Determine the (x, y) coordinate at the center of the cell enclosing the given text.  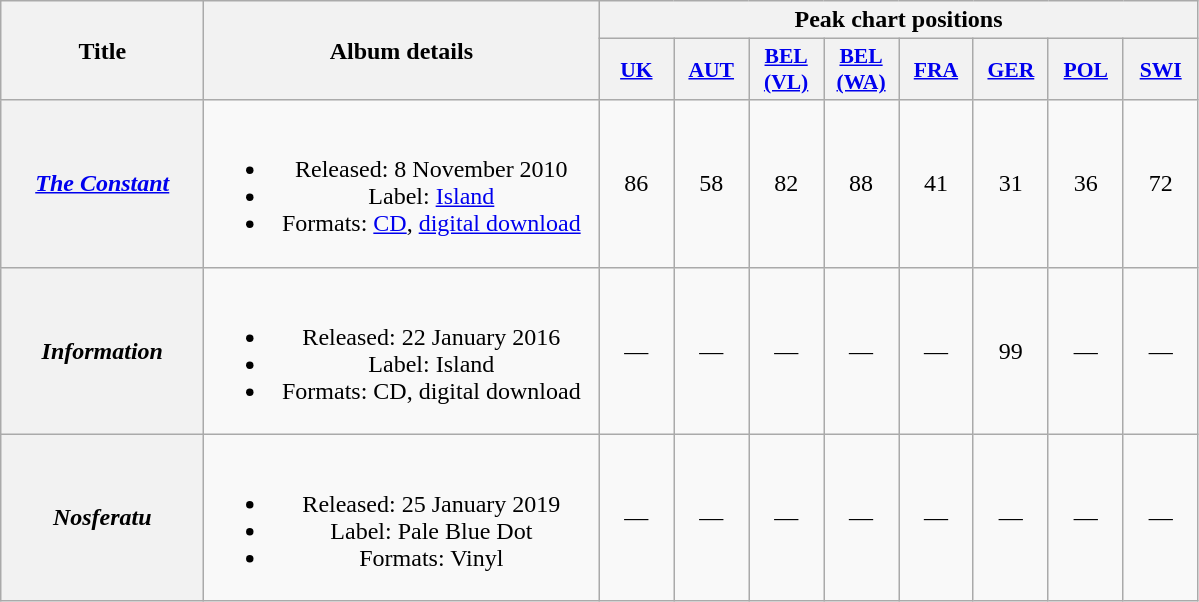
88 (862, 184)
41 (936, 184)
BEL(WA) (862, 70)
Released: 25 January 2019Label: Pale Blue DotFormats: Vinyl (402, 518)
UK (636, 70)
POL (1086, 70)
Information (102, 350)
58 (712, 184)
Title (102, 50)
Released: 8 November 2010Label: IslandFormats: CD, digital download (402, 184)
31 (1010, 184)
SWI (1160, 70)
36 (1086, 184)
Album details (402, 50)
GER (1010, 70)
FRA (936, 70)
86 (636, 184)
Released: 22 January 2016Label: IslandFormats: CD, digital download (402, 350)
BEL(VL) (786, 70)
Nosferatu (102, 518)
AUT (712, 70)
The Constant (102, 184)
82 (786, 184)
Peak chart positions (898, 20)
72 (1160, 184)
99 (1010, 350)
